Capture the cell that displays the provided text and extract its [X, Y] central coordinate. 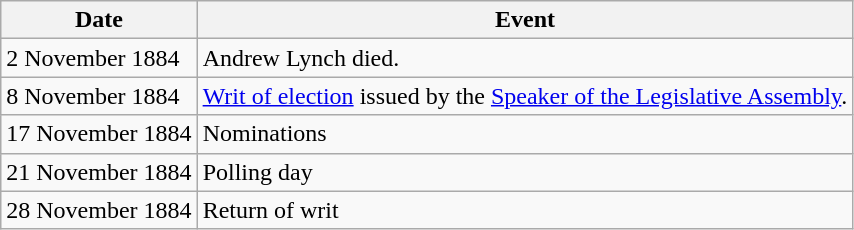
21 November 1884 [99, 172]
Date [99, 20]
17 November 1884 [99, 134]
Andrew Lynch died. [525, 58]
Return of writ [525, 210]
2 November 1884 [99, 58]
28 November 1884 [99, 210]
Writ of election issued by the Speaker of the Legislative Assembly. [525, 96]
Nominations [525, 134]
Event [525, 20]
8 November 1884 [99, 96]
Polling day [525, 172]
